Return [X, Y] of the center of cell containing provided text 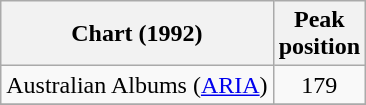
179 [319, 85]
Australian Albums (ARIA) [137, 85]
Peakposition [319, 34]
Chart (1992) [137, 34]
